Locate the cell with the specified text and output its [x, y] center coordinate. 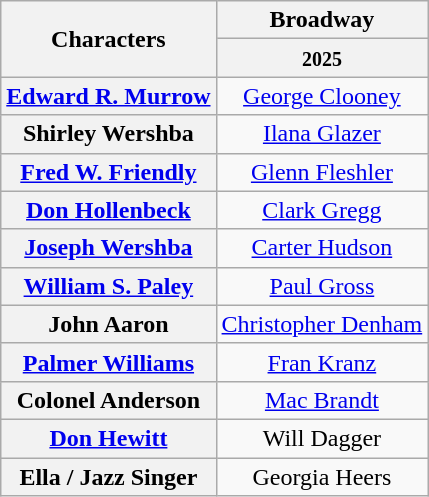
Clark Gregg [322, 210]
Don Hollenbeck [108, 210]
Fred W. Friendly [108, 172]
Shirley Wershba [108, 134]
Mac Brandt [322, 400]
George Clooney [322, 96]
Don Hewitt [108, 438]
Will Dagger [322, 438]
Ilana Glazer [322, 134]
Georgia Heers [322, 477]
Paul Gross [322, 286]
Colonel Anderson [108, 400]
2025 [322, 58]
Edward R. Murrow [108, 96]
Christopher Denham [322, 324]
Joseph Wershba [108, 248]
Palmer Williams [108, 362]
Broadway [322, 20]
Characters [108, 39]
Ella / Jazz Singer [108, 477]
John Aaron [108, 324]
William S. Paley [108, 286]
Fran Kranz [322, 362]
Carter Hudson [322, 248]
Glenn Fleshler [322, 172]
